Detect which cell encompasses the target text, then output its (X, Y) center coordinate. 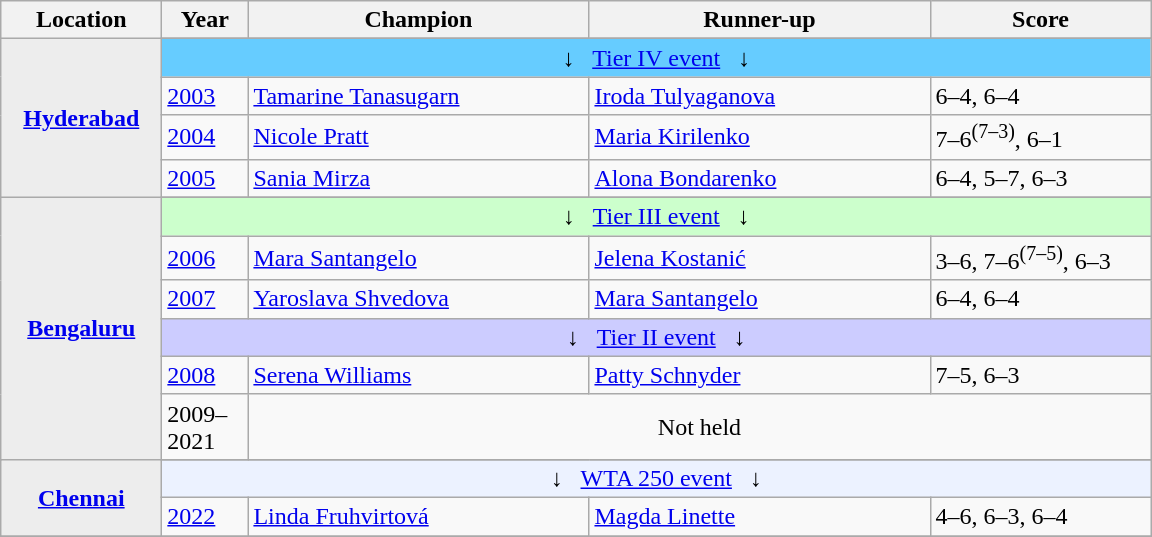
2005 (205, 178)
Year (205, 20)
Score (1040, 20)
2004 (205, 138)
Chennai (82, 497)
2022 (205, 516)
Hyderabad (82, 118)
↓ WTA 250 event ↓ (656, 478)
3–6, 7–6(7–5), 6–3 (1040, 258)
↓ Tier II event ↓ (656, 337)
Alona Bondarenko (760, 178)
4–6, 6–3, 6–4 (1040, 516)
6–4, 5–7, 6–3 (1040, 178)
2008 (205, 375)
Iroda Tulyaganova (760, 96)
7–5, 6–3 (1040, 375)
Not held (700, 426)
Yaroslava Shvedova (418, 299)
2003 (205, 96)
↓ Tier III event ↓ (656, 217)
Sania Mirza (418, 178)
Runner-up (760, 20)
Location (82, 20)
Serena Williams (418, 375)
Tamarine Tanasugarn (418, 96)
2006 (205, 258)
Champion (418, 20)
Patty Schnyder (760, 375)
Jelena Kostanić (760, 258)
Linda Fruhvirtová (418, 516)
↓ Tier IV event ↓ (656, 58)
Maria Kirilenko (760, 138)
Bengaluru (82, 329)
2007 (205, 299)
7–6(7–3), 6–1 (1040, 138)
Nicole Pratt (418, 138)
Magda Linette (760, 516)
2009–2021 (205, 426)
